Provide the [x, y] coordinate of the cell's center where the given text is located.  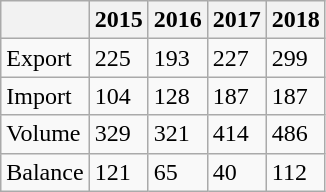
299 [296, 58]
Import [45, 96]
112 [296, 172]
Export [45, 58]
40 [236, 172]
Volume [45, 134]
2018 [296, 20]
2016 [178, 20]
414 [236, 134]
486 [296, 134]
2015 [118, 20]
2017 [236, 20]
227 [236, 58]
65 [178, 172]
193 [178, 58]
128 [178, 96]
Balance [45, 172]
104 [118, 96]
225 [118, 58]
321 [178, 134]
329 [118, 134]
121 [118, 172]
